From the cell containing the given text, extract its center point as [x, y] coordinate. 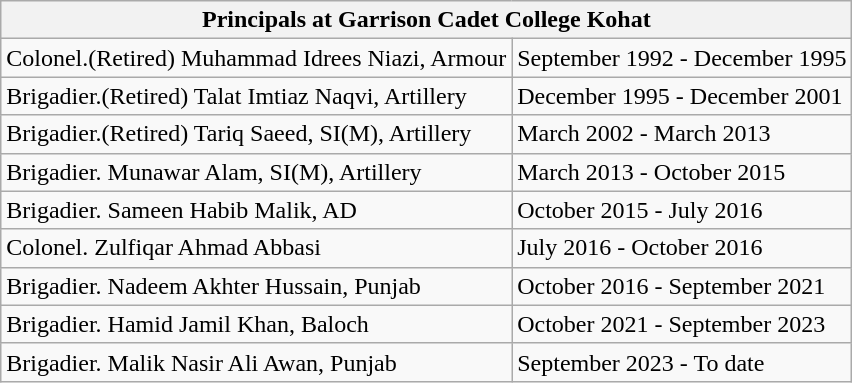
Brigadier.(Retired) Tariq Saeed, SI(M), Artillery [256, 134]
Brigadier. Malik Nasir Ali Awan, Punjab [256, 362]
September 1992 - December 1995 [682, 58]
March 2013 - October 2015 [682, 172]
September 2023 - To date [682, 362]
October 2021 - September 2023 [682, 324]
July 2016 - October 2016 [682, 248]
Principals at Garrison Cadet College Kohat [426, 20]
October 2015 - July 2016 [682, 210]
Brigadier. Munawar Alam, SI(M), Artillery [256, 172]
Brigadier.(Retired) Talat Imtiaz Naqvi, Artillery [256, 96]
Brigadier. Sameen Habib Malik, AD [256, 210]
Brigadier. Hamid Jamil Khan, Baloch [256, 324]
Colonel. Zulfiqar Ahmad Abbasi [256, 248]
March 2002 - March 2013 [682, 134]
December 1995 - December 2001 [682, 96]
October 2016 - September 2021 [682, 286]
Colonel.(Retired) Muhammad Idrees Niazi, Armour [256, 58]
Brigadier. Nadeem Akhter Hussain, Punjab [256, 286]
